For the text-containing cell, return its midpoint in (X, Y) coordinate format. 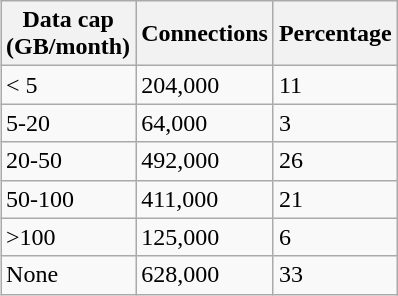
492,000 (205, 161)
>100 (68, 237)
411,000 (205, 199)
628,000 (205, 275)
20-50 (68, 161)
125,000 (205, 237)
3 (335, 123)
33 (335, 275)
6 (335, 237)
Connections (205, 34)
11 (335, 85)
26 (335, 161)
< 5 (68, 85)
21 (335, 199)
64,000 (205, 123)
None (68, 275)
5-20 (68, 123)
204,000 (205, 85)
Data cap(GB/month) (68, 34)
50-100 (68, 199)
Percentage (335, 34)
